Capture the cell that displays the provided text and extract its [X, Y] central coordinate. 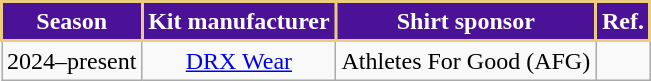
2024–present [72, 60]
Shirt sponsor [466, 22]
Ref. [624, 22]
Season [72, 22]
Athletes For Good (AFG) [466, 60]
Kit manufacturer [239, 22]
DRX Wear [239, 60]
